Scan for the cell matching the given text and deliver its [X, Y] coordinate at center. 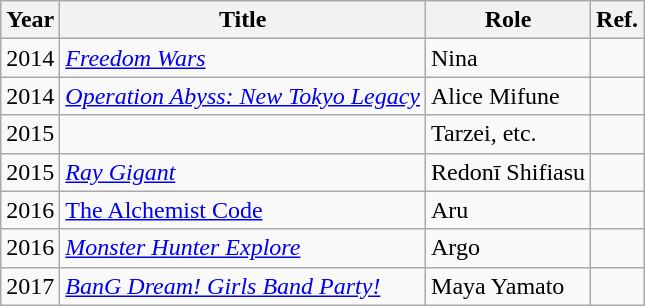
Role [508, 20]
Redonī Shifiasu [508, 172]
2017 [30, 286]
Monster Hunter Explore [243, 248]
Ref. [618, 20]
Freedom Wars [243, 58]
The Alchemist Code [243, 210]
Argo [508, 248]
BanG Dream! Girls Band Party! [243, 286]
Nina [508, 58]
Alice Mifune [508, 96]
Aru [508, 210]
Tarzei, etc. [508, 134]
Year [30, 20]
Operation Abyss: New Tokyo Legacy [243, 96]
Title [243, 20]
Ray Gigant [243, 172]
Maya Yamato [508, 286]
